Detect which cell encompasses the target text, then output its [x, y] center coordinate. 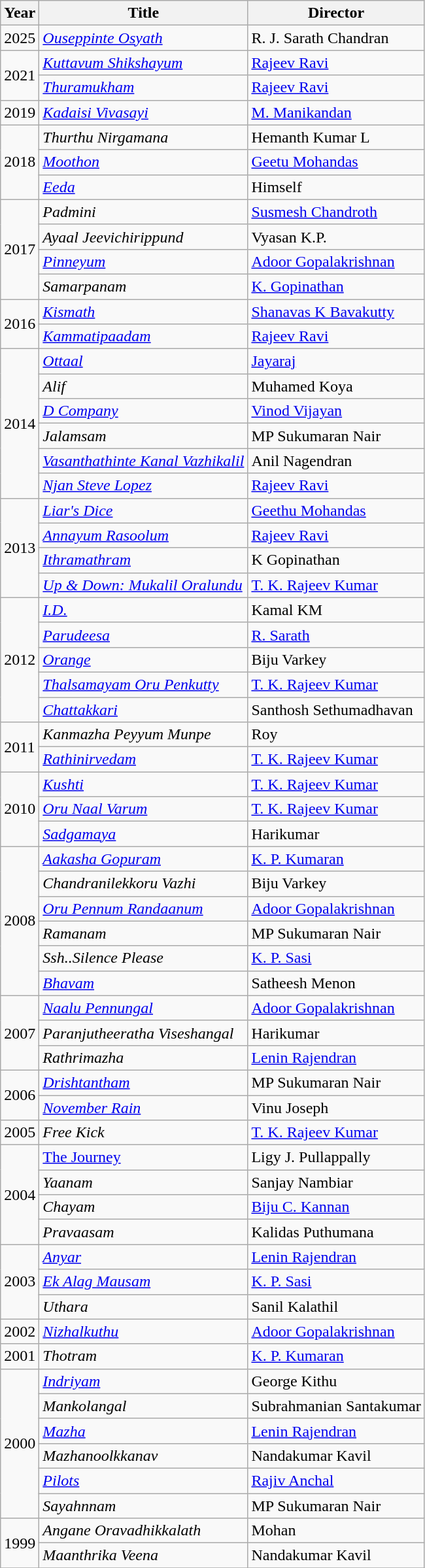
2003 [20, 1282]
Kammatipaadam [144, 337]
Rathrimazha [144, 1058]
Drishtantham [144, 1082]
Chandranilekkoru Vazhi [144, 884]
November Rain [144, 1108]
K. Gopinathan [336, 286]
2010 [20, 809]
2021 [20, 75]
Mohan [336, 1531]
George Kithu [336, 1381]
Parudeesa [144, 635]
Sanjay Nambiar [336, 1182]
Moothon [144, 162]
Rathinirvedam [144, 759]
2000 [20, 1443]
Oru Naal Varum [144, 809]
Chayam [144, 1207]
Ek Alag Mausam [144, 1282]
Geethu Mohandas [336, 510]
Shanavas K Bavakutty [336, 312]
D Company [144, 411]
1999 [20, 1543]
Ithramathram [144, 560]
Thalsamayam Oru Penkutty [144, 684]
2002 [20, 1331]
Padmini [144, 212]
Muhamed Koya [336, 386]
Sayahnnam [144, 1505]
Title [144, 13]
Liar's Dice [144, 510]
Mankolangal [144, 1406]
I.D. [144, 610]
Geetu Mohandas [336, 162]
K Gopinathan [336, 560]
2013 [20, 548]
Thurthu Nirgamana [144, 137]
2006 [20, 1095]
2025 [20, 38]
R. Sarath [336, 635]
Mazhanoolkkanav [144, 1456]
2017 [20, 249]
Chattakkari [144, 709]
2001 [20, 1356]
Samarpanam [144, 286]
Annayum Rasoolum [144, 535]
Ouseppinte Osyath [144, 38]
Mazha [144, 1431]
Anil Nagendran [336, 461]
Vinu Joseph [336, 1108]
Pinneyum [144, 261]
Ssh..Silence Please [144, 958]
Sanil Kalathil [336, 1307]
Bhavam [144, 983]
Anyar [144, 1257]
2018 [20, 162]
Susmesh Chandroth [336, 212]
Roy [336, 735]
Aakasha Gopuram [144, 859]
Orange [144, 659]
Maanthrika Veena [144, 1556]
Sadgamaya [144, 834]
Rajiv Anchal [336, 1480]
Year [20, 13]
Pravaasam [144, 1232]
2004 [20, 1195]
Kuttavum Shikshayum [144, 63]
Angane Oravadhikkalath [144, 1531]
Kanmazha Peyyum Munpe [144, 735]
2014 [20, 424]
2007 [20, 1033]
Kadaisi Vivasayi [144, 112]
Vyasan K.P. [336, 237]
Director [336, 13]
Alif [144, 386]
Subrahmanian Santakumar [336, 1406]
2012 [20, 659]
2005 [20, 1133]
Oru Pennum Randaanum [144, 909]
Biju C. Kannan [336, 1207]
Santhosh Sethumadhavan [336, 709]
Njan Steve Lopez [144, 486]
Vinod Vijayan [336, 411]
2008 [20, 921]
2019 [20, 112]
Himself [336, 187]
Free Kick [144, 1133]
Kamal KM [336, 610]
Pilots [144, 1480]
The Journey [144, 1158]
Vasanthathinte Kanal Vazhikalil [144, 461]
Ligy J. Pullappally [336, 1158]
Hemanth Kumar L [336, 137]
Jayaraj [336, 361]
Ottaal [144, 361]
2016 [20, 324]
Eeda [144, 187]
Ayaal Jeevichirippund [144, 237]
R. J. Sarath Chandran [336, 38]
Paranjutheeratha Viseshangal [144, 1033]
Naalu Pennungal [144, 1008]
Indriyam [144, 1381]
Kismath [144, 312]
Kalidas Puthumana [336, 1232]
Thotram [144, 1356]
Yaanam [144, 1182]
Up & Down: Mukalil Oralundu [144, 585]
Nizhalkuthu [144, 1331]
Satheesh Menon [336, 983]
Uthara [144, 1307]
2011 [20, 747]
Ramanam [144, 933]
M. Manikandan [336, 112]
Jalamsam [144, 436]
Thuramukham [144, 88]
Kushti [144, 784]
